Detect which cell encompasses the target text, then output its [X, Y] center coordinate. 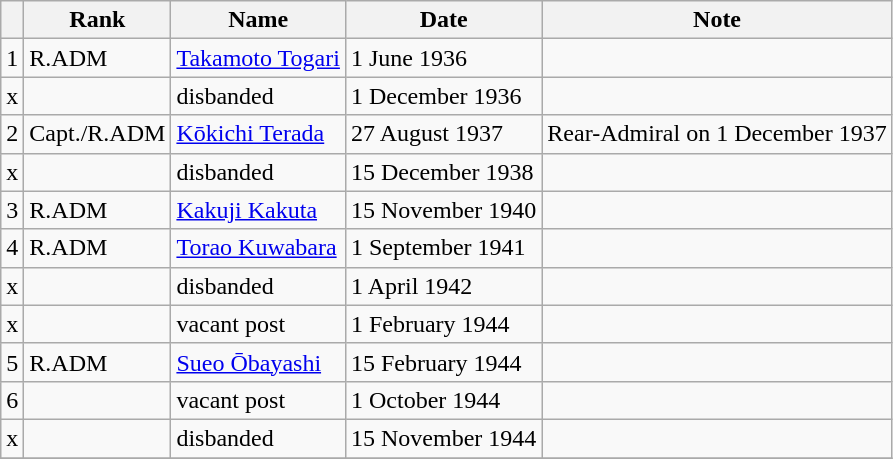
4 [12, 248]
1 December 1936 [443, 96]
Rank [98, 20]
1 October 1944 [443, 400]
15 November 1940 [443, 210]
1 September 1941 [443, 248]
Note [717, 20]
1 April 1942 [443, 286]
15 November 1944 [443, 438]
Rear-Admiral on 1 December 1937 [717, 134]
1 February 1944 [443, 324]
1 [12, 58]
Date [443, 20]
Kōkichi Terada [258, 134]
2 [12, 134]
Name [258, 20]
27 August 1937 [443, 134]
Kakuji Kakuta [258, 210]
1 June 1936 [443, 58]
Sueo Ōbayashi [258, 362]
6 [12, 400]
15 February 1944 [443, 362]
3 [12, 210]
Torao Kuwabara [258, 248]
5 [12, 362]
15 December 1938 [443, 172]
Capt./R.ADM [98, 134]
Takamoto Togari [258, 58]
